Return the (X, Y) coordinate for the center point of the cell that contains the specified text.  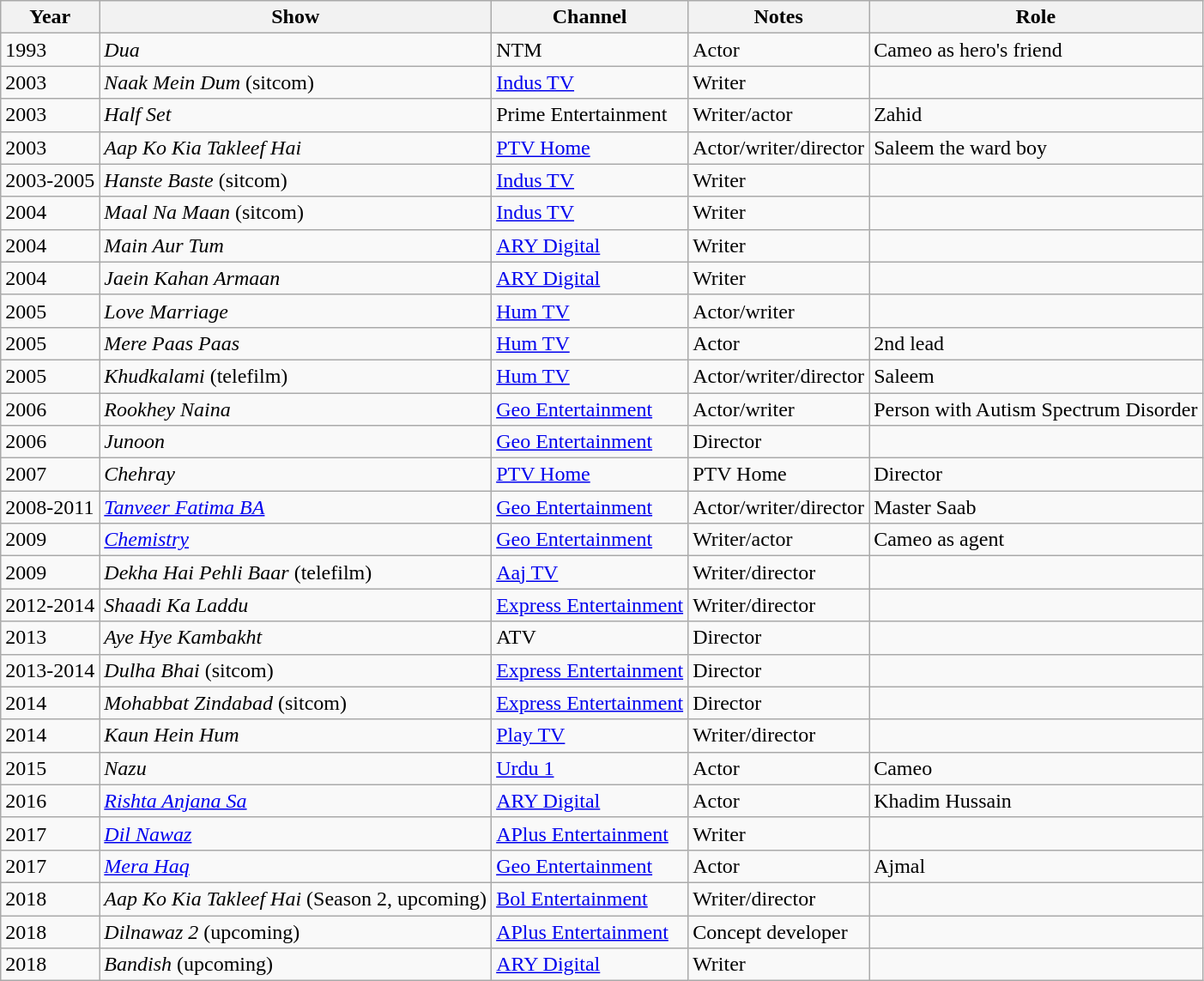
Hanste Baste (sitcom) (295, 180)
Love Marriage (295, 311)
Play TV (590, 736)
Dil Nawaz (295, 833)
Aye Hye Kambakht (295, 638)
Kaun Hein Hum (295, 736)
Aaj TV (590, 572)
2016 (50, 801)
Dekha Hai Pehli Baar (telefilm) (295, 572)
2013-2014 (50, 670)
Shaadi Ka Laddu (295, 605)
Aap Ko Kia Takleef Hai (295, 148)
2003-2005 (50, 180)
Channel (590, 17)
Rishta Anjana Sa (295, 801)
Concept developer (779, 931)
2013 (50, 638)
Show (295, 17)
1993 (50, 50)
2007 (50, 475)
Year (50, 17)
Main Aur Tum (295, 245)
Notes (779, 17)
Khudkalami (telefilm) (295, 376)
Cameo as hero's friend (1036, 50)
2nd lead (1036, 343)
Cameo as agent (1036, 540)
Saleem (1036, 376)
Rookhey Naina (295, 409)
Dilnawaz 2 (upcoming) (295, 931)
Ajmal (1036, 866)
Mere Paas Paas (295, 343)
Cameo (1036, 768)
Maal Na Maan (sitcom) (295, 213)
Zahid (1036, 115)
Mohabbat Zindabad (sitcom) (295, 703)
2015 (50, 768)
Bol Entertainment (590, 899)
Chehray (295, 475)
Mera Haq (295, 866)
Role (1036, 17)
Aap Ko Kia Takleef Hai (Season 2, upcoming) (295, 899)
Chemistry (295, 540)
2012-2014 (50, 605)
Half Set (295, 115)
Junoon (295, 442)
Master Saab (1036, 507)
Bandish (upcoming) (295, 965)
Dua (295, 50)
Khadim Hussain (1036, 801)
Urdu 1 (590, 768)
ATV (590, 638)
Dulha Bhai (sitcom) (295, 670)
Prime Entertainment (590, 115)
2008-2011 (50, 507)
Person with Autism Spectrum Disorder (1036, 409)
Tanveer Fatima BA (295, 507)
Naak Mein Dum (sitcom) (295, 82)
Jaein Kahan Armaan (295, 278)
Saleem the ward boy (1036, 148)
Nazu (295, 768)
NTM (590, 50)
